Return the (X, Y) coordinate for the center point of the cell that contains the specified text.  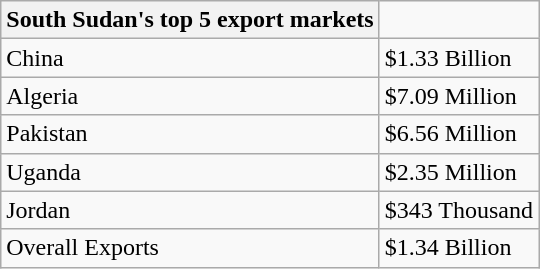
Uganda (190, 172)
South Sudan's top 5 export markets (190, 20)
China (190, 58)
Pakistan (190, 134)
$1.34 Billion (458, 248)
$343 Thousand (458, 210)
$1.33 Billion (458, 58)
$2.35 Million (458, 172)
$6.56 Million (458, 134)
Algeria (190, 96)
$7.09 Million (458, 96)
Jordan (190, 210)
Overall Exports (190, 248)
